Scan for the cell matching the given text and deliver its [x, y] coordinate at center. 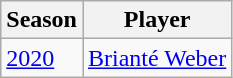
Brianté Weber [156, 58]
Player [156, 20]
Season [42, 20]
2020 [42, 58]
